Return [X, Y] of the center of cell containing provided text 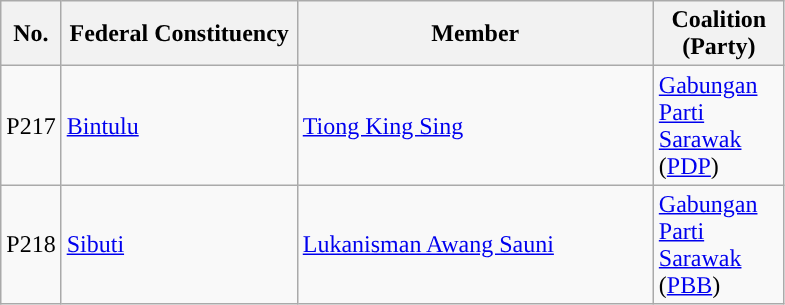
Coalition (Party) [718, 34]
Gabungan Parti Sarawak (PBB) [718, 244]
Member [475, 34]
Lukanisman Awang Sauni [475, 244]
Bintulu [179, 126]
Gabungan Parti Sarawak (PDP) [718, 126]
P217 [31, 126]
Federal Constituency [179, 34]
Tiong King Sing [475, 126]
P218 [31, 244]
Sibuti [179, 244]
No. [31, 34]
